Return (X, Y) of the center of cell containing provided text 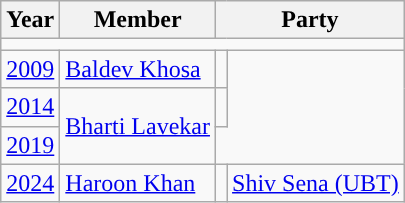
2014 (30, 107)
Shiv Sena (UBT) (316, 183)
Member (138, 20)
Bharti Lavekar (138, 126)
2024 (30, 183)
2009 (30, 69)
Year (30, 20)
Baldev Khosa (138, 69)
Party (310, 20)
2019 (30, 145)
Haroon Khan (138, 183)
